Pinpoint the cell where the given text exists, returning its [x, y] midpoint coordinate. 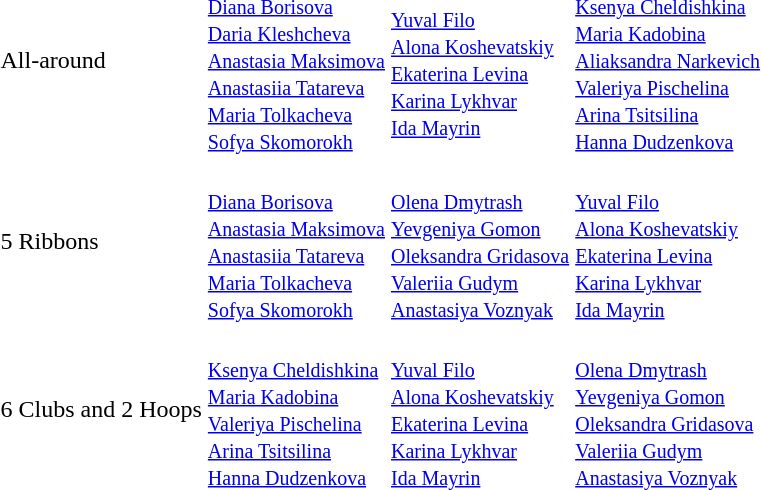
Olena DmytrashYevgeniya GomonOleksandra GridasovaValeriia GudymAnastasiya Voznyak [480, 242]
Diana BorisovaAnastasia MaksimovaAnastasiia TatarevaMaria TolkachevaSofya Skomorokh [296, 242]
